Identify which cell holds the provided text, then report its [X, Y] central coordinate. 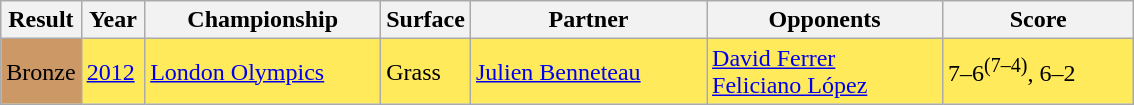
Opponents [825, 20]
London Olympics [263, 72]
Bronze [41, 72]
Partner [588, 20]
Result [41, 20]
Grass [426, 72]
David Ferrer Feliciano López [825, 72]
Julien Benneteau [588, 72]
Championship [263, 20]
Score [1038, 20]
Surface [426, 20]
2012 [113, 72]
7–6(7–4), 6–2 [1038, 72]
Year [113, 20]
